Return the (x, y) coordinate for the center point of the cell that contains the specified text.  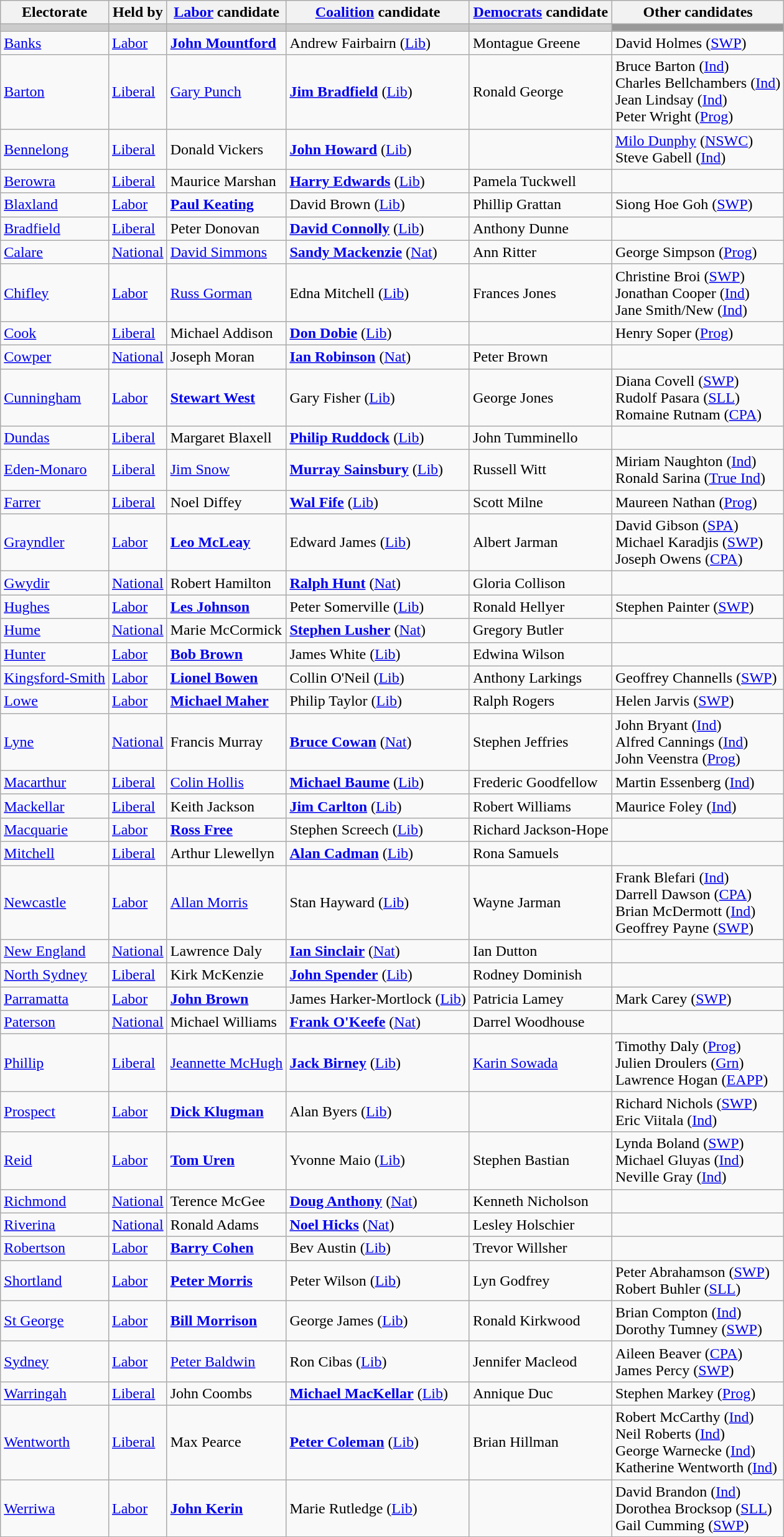
Peter Morris (226, 1281)
Peter Wilson (Lib) (378, 1281)
Christine Broi (SWP)Jonathan Cooper (Ind)Jane Smith/New (Ind) (698, 292)
Stephen Markey (Prog) (698, 1393)
Bradfield (55, 228)
Dick Klugman (226, 1111)
Frances Jones (540, 292)
Don Dobie (Lib) (378, 333)
Stewart West (226, 397)
David Gibson (SPA)Michael Karadjis (SWP)Joseph Owens (CPA) (698, 543)
Phillip (55, 1063)
Stephen Screech (Lib) (378, 829)
Grayndler (55, 543)
Hunter (55, 654)
Farrer (55, 502)
Edna Mitchell (Lib) (378, 292)
Bruce Barton (Ind)Charles Bellchambers (Ind)Jean Lindsay (Ind)Peter Wright (Prog) (698, 92)
Yvonne Maio (Lib) (378, 1161)
Frederic Goodfellow (540, 782)
Held by (138, 12)
Maurice Foley (Ind) (698, 806)
Ronald George (540, 92)
Robertson (55, 1248)
Newcastle (55, 902)
Ronald Hellyer (540, 607)
Donald Vickers (226, 149)
Henry Soper (Prog) (698, 333)
Lawrence Daly (226, 951)
Albert Jarman (540, 543)
Werriwa (55, 1508)
Blaxland (55, 205)
Leo McLeay (226, 543)
Wayne Jarman (540, 902)
Democrats candidate (540, 12)
Helen Jarvis (SWP) (698, 701)
Annique Duc (540, 1393)
Kingsford-Smith (55, 678)
Ralph Hunt (Nat) (378, 583)
Hughes (55, 607)
Ian Robinson (Nat) (378, 357)
Cowper (55, 357)
Peter Somerville (Lib) (378, 607)
Miriam Naughton (Ind)Ronald Sarina (True Ind) (698, 470)
Geoffrey Channells (SWP) (698, 678)
Pamela Tuckwell (540, 181)
George Jones (540, 397)
Peter Coleman (Lib) (378, 1442)
Les Johnson (226, 607)
Lynda Boland (SWP)Michael Gluyas (Ind)Neville Gray (Ind) (698, 1161)
Montague Greene (540, 43)
James White (Lib) (378, 654)
Peter Abrahamson (SWP)Robert Buhler (SLL) (698, 1281)
Stephen Lusher (Nat) (378, 630)
Lesley Holschier (540, 1225)
Chifley (55, 292)
Michael Williams (226, 1022)
Patricia Lamey (540, 999)
John Tumminello (540, 438)
John Bryant (Ind)Alfred Cannings (Ind)John Veenstra (Prog) (698, 742)
Joseph Moran (226, 357)
Bob Brown (226, 654)
Lowe (55, 701)
Richmond (55, 1201)
Hume (55, 630)
Maurice Marshan (226, 181)
Bruce Cowan (Nat) (378, 742)
Lionel Bowen (226, 678)
Bill Morrison (226, 1320)
Gloria Collison (540, 583)
David Connolly (Lib) (378, 228)
Tom Uren (226, 1161)
Robert Williams (540, 806)
John Coombs (226, 1393)
David Simmons (226, 252)
Aileen Beaver (CPA)James Percy (SWP) (698, 1362)
Shortland (55, 1281)
Jeannette McHugh (226, 1063)
Wal Fife (Lib) (378, 502)
Michael Baume (Lib) (378, 782)
Murray Sainsbury (Lib) (378, 470)
Mackellar (55, 806)
Edward James (Lib) (378, 543)
James Harker-Mortlock (Lib) (378, 999)
Mark Carey (SWP) (698, 999)
Sydney (55, 1362)
Karin Sowada (540, 1063)
Philip Taylor (Lib) (378, 701)
Russell Witt (540, 470)
Rona Samuels (540, 853)
Edwina Wilson (540, 654)
Francis Murray (226, 742)
Noel Hicks (Nat) (378, 1225)
Lyne (55, 742)
Milo Dunphy (NSWC)Steve Gabell (Ind) (698, 149)
John Howard (Lib) (378, 149)
Gary Fisher (Lib) (378, 397)
Brian Hillman (540, 1442)
Allan Morris (226, 902)
Macquarie (55, 829)
Banks (55, 43)
Reid (55, 1161)
Paul Keating (226, 205)
Arthur Llewellyn (226, 853)
Mitchell (55, 853)
Noel Diffey (226, 502)
Harry Edwards (Lib) (378, 181)
Ian Dutton (540, 951)
Frank Blefari (Ind)Darrell Dawson (CPA)Brian McDermott (Ind)Geoffrey Payne (SWP) (698, 902)
Stan Hayward (Lib) (378, 902)
George James (Lib) (378, 1320)
Martin Essenberg (Ind) (698, 782)
Frank O'Keefe (Nat) (378, 1022)
Macarthur (55, 782)
Gwydir (55, 583)
Max Pearce (226, 1442)
Bennelong (55, 149)
Prospect (55, 1111)
Ron Cibas (Lib) (378, 1362)
Russ Gorman (226, 292)
Calare (55, 252)
New England (55, 951)
Gary Punch (226, 92)
Ann Ritter (540, 252)
Labor candidate (226, 12)
Kirk McKenzie (226, 975)
Diana Covell (SWP)Rudolf Pasara (SLL)Romaine Rutnam (CPA) (698, 397)
Jim Snow (226, 470)
Collin O'Neil (Lib) (378, 678)
Jack Birney (Lib) (378, 1063)
Michael Addison (226, 333)
Electorate (55, 12)
George Simpson (Prog) (698, 252)
Ralph Rogers (540, 701)
Stephen Painter (SWP) (698, 607)
Alan Cadman (Lib) (378, 853)
Lyn Godfrey (540, 1281)
Wentworth (55, 1442)
John Spender (Lib) (378, 975)
Barton (55, 92)
Parramatta (55, 999)
Peter Donovan (226, 228)
Ronald Adams (226, 1225)
Bev Austin (Lib) (378, 1248)
Philip Ruddock (Lib) (378, 438)
Eden-Monaro (55, 470)
David Brown (Lib) (378, 205)
Andrew Fairbairn (Lib) (378, 43)
Ross Free (226, 829)
Paterson (55, 1022)
Berowra (55, 181)
Keith Jackson (226, 806)
Maureen Nathan (Prog) (698, 502)
Anthony Dunne (540, 228)
Gregory Butler (540, 630)
North Sydney (55, 975)
Phillip Grattan (540, 205)
Ian Sinclair (Nat) (378, 951)
Scott Milne (540, 502)
Trevor Willsher (540, 1248)
Peter Baldwin (226, 1362)
Richard Jackson-Hope (540, 829)
John Kerin (226, 1508)
Warringah (55, 1393)
Darrel Woodhouse (540, 1022)
Margaret Blaxell (226, 438)
Robert McCarthy (Ind)Neil Roberts (Ind)George Warnecke (Ind)Katherine Wentworth (Ind) (698, 1442)
Other candidates (698, 12)
Coalition candidate (378, 12)
Terence McGee (226, 1201)
Stephen Bastian (540, 1161)
Timothy Daly (Prog)Julien Droulers (Grn)Lawrence Hogan (EAPP) (698, 1063)
Marie McCormick (226, 630)
Jim Carlton (Lib) (378, 806)
Stephen Jeffries (540, 742)
David Brandon (Ind)Dorothea Brocksop (SLL)Gail Cumming (SWP) (698, 1508)
Michael MacKellar (Lib) (378, 1393)
Barry Cohen (226, 1248)
Jim Bradfield (Lib) (378, 92)
Michael Maher (226, 701)
Sandy Mackenzie (Nat) (378, 252)
Anthony Larkings (540, 678)
Marie Rutledge (Lib) (378, 1508)
Kenneth Nicholson (540, 1201)
Riverina (55, 1225)
John Brown (226, 999)
Cunningham (55, 397)
Alan Byers (Lib) (378, 1111)
John Mountford (226, 43)
Ronald Kirkwood (540, 1320)
Brian Compton (Ind)Dorothy Tumney (SWP) (698, 1320)
Cook (55, 333)
Robert Hamilton (226, 583)
Richard Nichols (SWP)Eric Viitala (Ind) (698, 1111)
St George (55, 1320)
Rodney Dominish (540, 975)
Siong Hoe Goh (SWP) (698, 205)
David Holmes (SWP) (698, 43)
Jennifer Macleod (540, 1362)
Doug Anthony (Nat) (378, 1201)
Colin Hollis (226, 782)
Dundas (55, 438)
Peter Brown (540, 357)
